Return the (x, y) coordinate for the center point of the cell that contains the specified text.  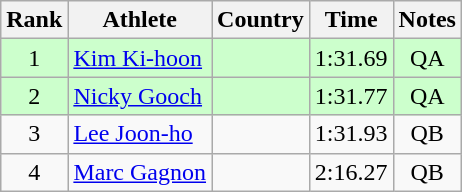
1:31.77 (351, 96)
4 (34, 172)
Nicky Gooch (140, 96)
Notes (427, 20)
2:16.27 (351, 172)
Country (261, 20)
Marc Gagnon (140, 172)
1 (34, 58)
Lee Joon-ho (140, 134)
3 (34, 134)
Time (351, 20)
Athlete (140, 20)
1:31.69 (351, 58)
2 (34, 96)
1:31.93 (351, 134)
Rank (34, 20)
Kim Ki-hoon (140, 58)
